From the cell containing the given text, extract its center point as (x, y) coordinate. 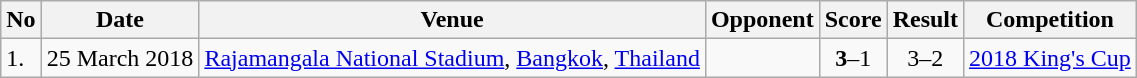
3–1 (853, 58)
Venue (452, 20)
Result (925, 20)
No (21, 20)
Score (853, 20)
1. (21, 58)
2018 King's Cup (1050, 58)
Date (120, 20)
Rajamangala National Stadium, Bangkok, Thailand (452, 58)
Opponent (762, 20)
25 March 2018 (120, 58)
3–2 (925, 58)
Competition (1050, 20)
